Search for the cell housing the specified text and yield its (x, y) center coordinate. 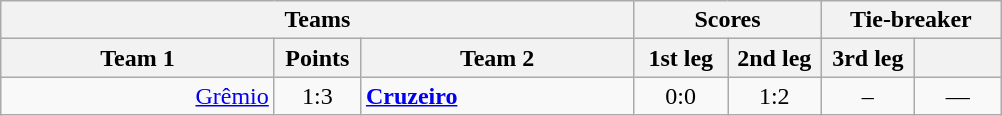
Scores (728, 20)
1st leg (681, 58)
3rd leg (868, 58)
2nd leg (775, 58)
Team 2 (497, 58)
Points (317, 58)
– (868, 96)
Team 1 (138, 58)
Grêmio (138, 96)
— (958, 96)
Teams (318, 20)
Tie-breaker (911, 20)
1:2 (775, 96)
0:0 (681, 96)
Cruzeiro (497, 96)
1:3 (317, 96)
